Pinpoint the cell where the given text exists, returning its (X, Y) midpoint coordinate. 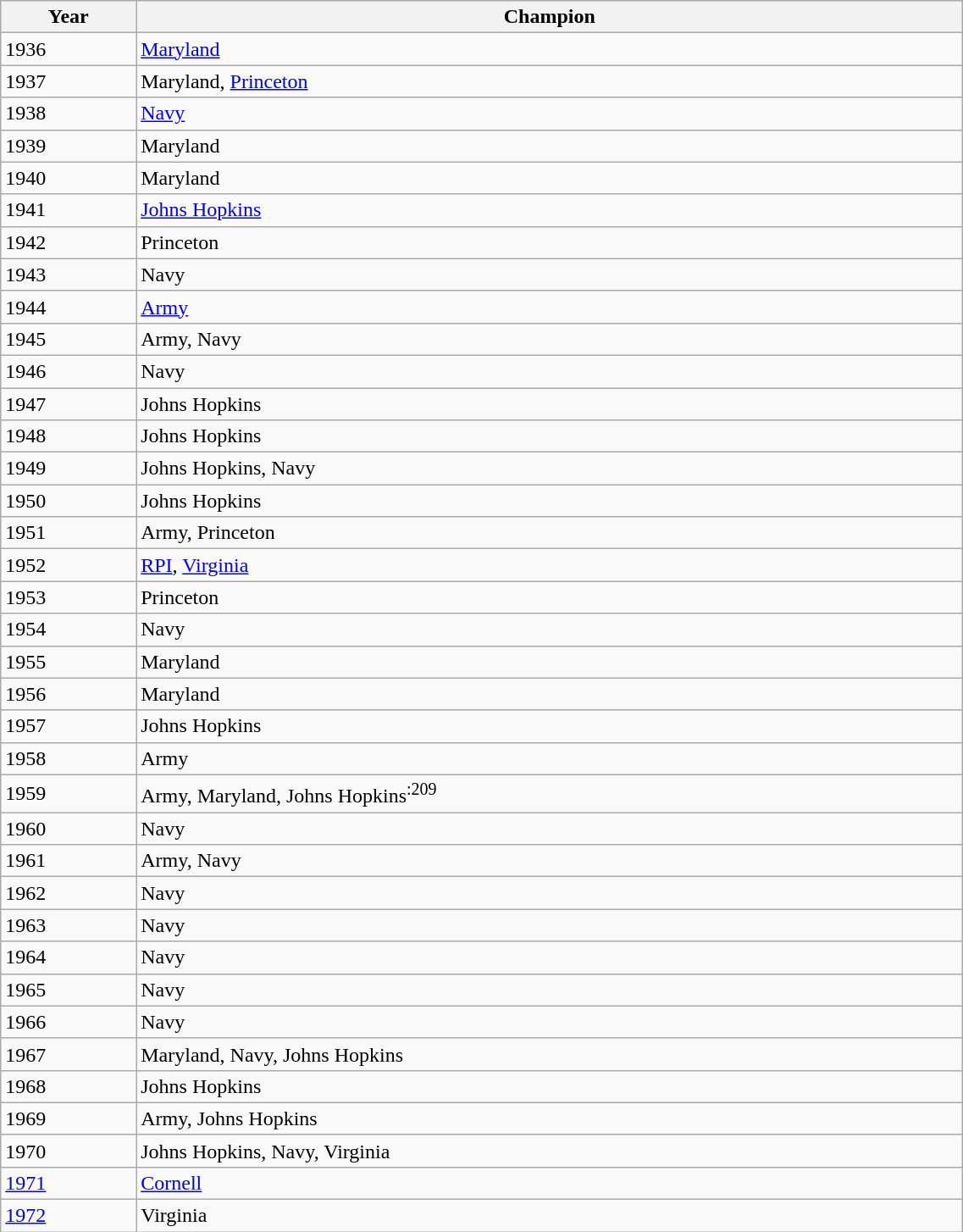
1955 (69, 662)
1942 (69, 242)
1965 (69, 990)
1964 (69, 957)
1967 (69, 1054)
Johns Hopkins, Navy, Virginia (550, 1151)
1941 (69, 210)
1950 (69, 501)
1949 (69, 469)
1957 (69, 726)
1937 (69, 81)
1960 (69, 829)
1939 (69, 146)
Virginia (550, 1216)
Cornell (550, 1183)
1951 (69, 533)
1948 (69, 436)
1972 (69, 1216)
1956 (69, 694)
1940 (69, 178)
Army, Princeton (550, 533)
1952 (69, 565)
1971 (69, 1183)
1947 (69, 404)
1943 (69, 275)
1946 (69, 371)
Maryland, Princeton (550, 81)
Champion (550, 17)
Army, Johns Hopkins (550, 1118)
1944 (69, 307)
Johns Hopkins, Navy (550, 469)
1958 (69, 758)
1945 (69, 339)
1969 (69, 1118)
1954 (69, 630)
1953 (69, 597)
1961 (69, 861)
1938 (69, 114)
1968 (69, 1086)
1970 (69, 1151)
1936 (69, 49)
Maryland, Navy, Johns Hopkins (550, 1054)
RPI, Virginia (550, 565)
1962 (69, 893)
Year (69, 17)
1963 (69, 925)
1959 (69, 793)
1966 (69, 1022)
Army, Maryland, Johns Hopkins:209 (550, 793)
